Capture the cell that displays the provided text and extract its [x, y] central coordinate. 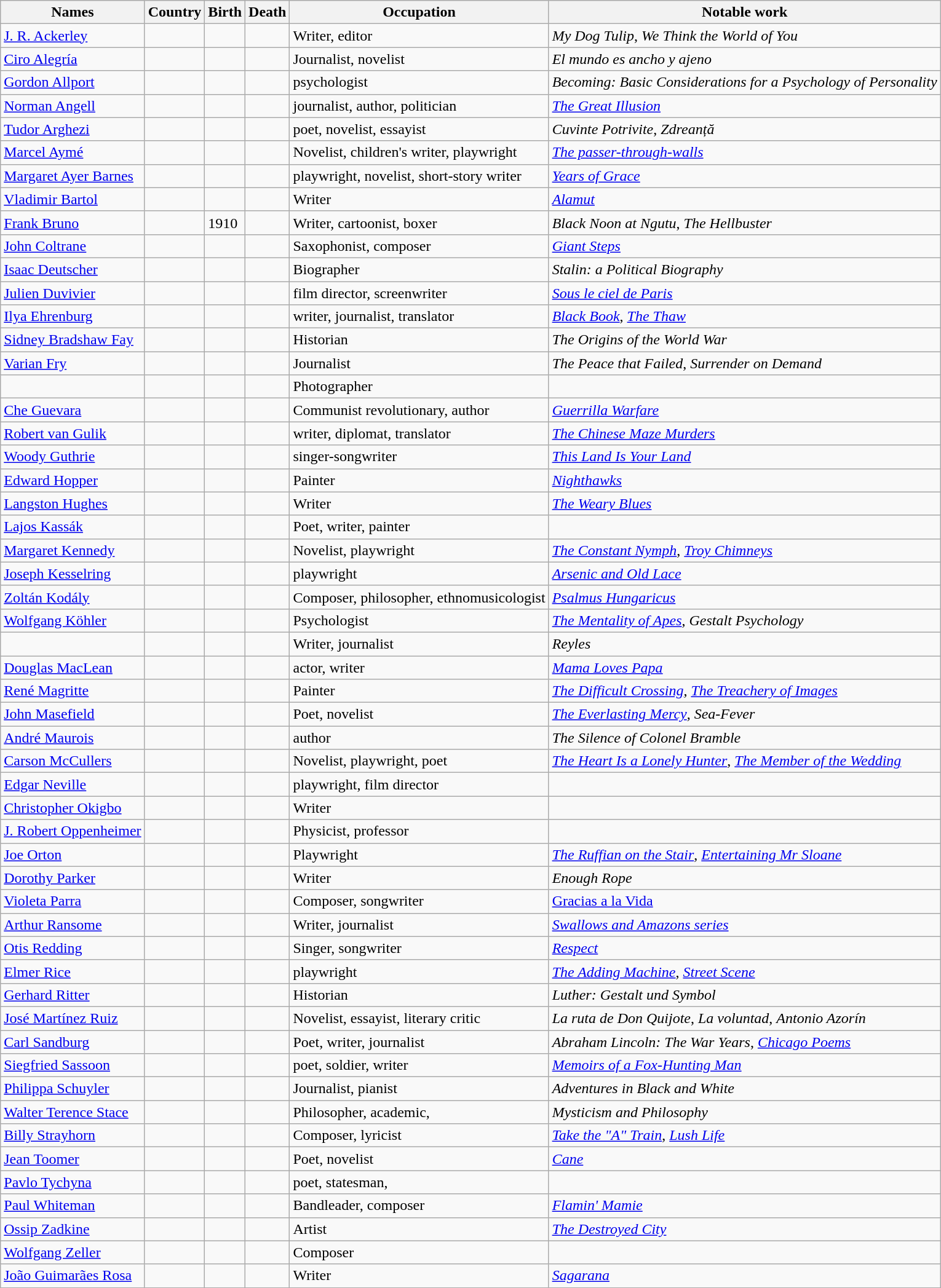
Novelist, playwright [419, 550]
René Magritte [73, 691]
poet, soldier, writer [419, 1065]
Mysticism and Philosophy [744, 1112]
Joseph Kesselring [73, 574]
Psychologist [419, 620]
Death [268, 12]
J. Robert Oppenheimer [73, 831]
Novelist, playwright, poet [419, 761]
Billy Strayhorn [73, 1136]
Ciro Alegría [73, 59]
Composer [419, 1252]
Bandleader, composer [419, 1206]
playwright, novelist, short-story writer [419, 176]
My Dog Tulip, We Think the World of You [744, 36]
Edward Hopper [73, 480]
The Ruffian on the Stair, Entertaining Mr Sloane [744, 855]
Novelist, children's writer, playwright [419, 152]
Violeta Parra [73, 901]
Arsenic and Old Lace [744, 574]
Singer, songwriter [419, 948]
Mama Loves Papa [744, 667]
Notable work [744, 12]
Sidney Bradshaw Fay [73, 340]
Names [73, 12]
The Adding Machine, Street Scene [744, 971]
Abraham Lincoln: The War Years, Chicago Poems [744, 1042]
The Constant Nymph, Troy Chimneys [744, 550]
Occupation [419, 12]
Zoltán Kodály [73, 597]
Varian Fry [73, 363]
Arthur Ransome [73, 925]
Frank Bruno [73, 223]
Tudor Arghezi [73, 129]
Biographer [419, 269]
Carson McCullers [73, 761]
Photographer [419, 387]
Black Book, The Thaw [744, 317]
Becoming: Basic Considerations for a Psychology of Personality [744, 82]
Black Noon at Ngutu, The Hellbuster [744, 223]
Margaret Kennedy [73, 550]
Nighthawks [744, 480]
Saxophonist, composer [419, 246]
Jean Toomer [73, 1159]
singer-songwriter [419, 457]
poet, novelist, essayist [419, 129]
poet, statesman, [419, 1182]
Composer, songwriter [419, 901]
Alamut [744, 199]
Philosopher, academic, [419, 1112]
Julien Duvivier [73, 293]
Sous le ciel de Paris [744, 293]
Pavlo Tychyna [73, 1182]
Memoirs of a Fox-Hunting Man [744, 1065]
Norman Angell [73, 106]
Stalin: a Political Biography [744, 269]
Novelist, essayist, literary critic [419, 1018]
psychologist [419, 82]
Paul Whiteman [73, 1206]
Gordon Allport [73, 82]
actor, writer [419, 667]
The Destroyed City [744, 1229]
writer, diplomat, translator [419, 433]
André Maurois [73, 738]
Langston Hughes [73, 504]
Guerrilla Warfare [744, 410]
Country [175, 12]
Lajos Kassák [73, 527]
Sagarana [744, 1276]
Marcel Aymé [73, 152]
Enough Rope [744, 878]
Journalist [419, 363]
John Masefield [73, 714]
Ossip Zadkine [73, 1229]
Reyles [744, 644]
Adventures in Black and White [744, 1089]
The Weary Blues [744, 504]
The Great Illusion [744, 106]
Christopher Okigbo [73, 808]
Poet, writer, journalist [419, 1042]
Vladimir Bartol [73, 199]
Joe Orton [73, 855]
Psalmus Hungaricus [744, 597]
Years of Grace [744, 176]
The Heart Is a Lonely Hunter, The Member of the Wedding [744, 761]
Cane [744, 1159]
This Land Is Your Land [744, 457]
Composer, lyricist [419, 1136]
Robert van Gulik [73, 433]
The Peace that Failed, Surrender on Demand [744, 363]
Margaret Ayer Barnes [73, 176]
Composer, philosopher, ethnomusicologist [419, 597]
Journalist, pianist [419, 1089]
João Guimarães Rosa [73, 1276]
Walter Terence Stace [73, 1112]
journalist, author, politician [419, 106]
author [419, 738]
The Origins of the World War [744, 340]
Physicist, professor [419, 831]
The Difficult Crossing, The Treachery of Images [744, 691]
1910 [225, 223]
Elmer Rice [73, 971]
Luther: Gestalt und Symbol [744, 995]
José Martínez Ruiz [73, 1018]
Che Guevara [73, 410]
Wolfgang Köhler [73, 620]
Flamin' Mamie [744, 1206]
Wolfgang Zeller [73, 1252]
Edgar Neville [73, 784]
The Mentality of Apes, Gestalt Psychology [744, 620]
J. R. Ackerley [73, 36]
Otis Redding [73, 948]
Writer, editor [419, 36]
Ilya Ehrenburg [73, 317]
Siegfried Sassoon [73, 1065]
Gerhard Ritter [73, 995]
Philippa Schuyler [73, 1089]
El mundo es ancho y ajeno [744, 59]
playwright, film director [419, 784]
John Coltrane [73, 246]
film director, screenwriter [419, 293]
Take the "A" Train, Lush Life [744, 1136]
Cuvinte Potrivite, Zdreanță [744, 129]
Communist revolutionary, author [419, 410]
Gracias a la Vida [744, 901]
Swallows and Amazons series [744, 925]
Carl Sandburg [73, 1042]
Dorothy Parker [73, 878]
Journalist, novelist [419, 59]
The Silence of Colonel Bramble [744, 738]
The Chinese Maze Murders [744, 433]
The passer-through-walls [744, 152]
Giant Steps [744, 246]
Respect [744, 948]
Writer, cartoonist, boxer [419, 223]
La ruta de Don Quijote, La voluntad, Antonio Azorín [744, 1018]
Birth [225, 12]
Woody Guthrie [73, 457]
Poet, writer, painter [419, 527]
Artist [419, 1229]
Douglas MacLean [73, 667]
writer, journalist, translator [419, 317]
The Everlasting Mercy, Sea-Fever [744, 714]
Playwright [419, 855]
Isaac Deutscher [73, 269]
